Search for the cell housing the specified text and yield its (X, Y) center coordinate. 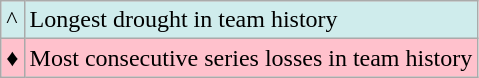
Longest drought in team history (251, 20)
Most consecutive series losses in team history (251, 58)
♦ (12, 58)
^ (12, 20)
